Return the (x, y) coordinate for the center point of the cell that contains the specified text.  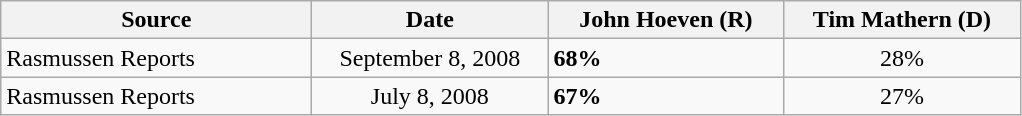
Source (156, 20)
27% (902, 96)
John Hoeven (R) (666, 20)
July 8, 2008 (430, 96)
Date (430, 20)
Tim Mathern (D) (902, 20)
67% (666, 96)
September 8, 2008 (430, 58)
28% (902, 58)
68% (666, 58)
